Return the [X, Y] coordinate for the center point of the cell that contains the specified text.  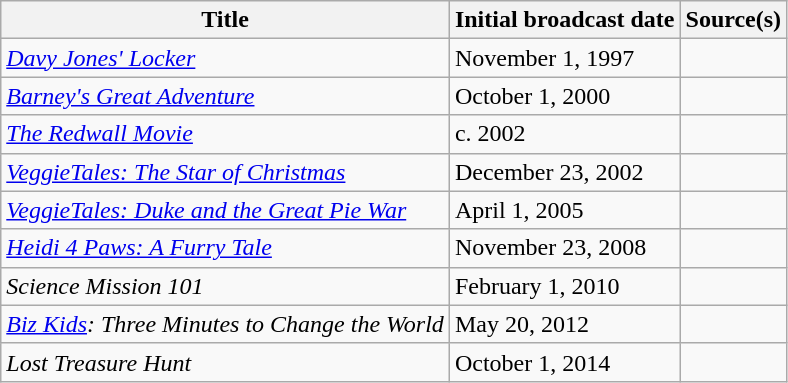
VeggieTales: Duke and the Great Pie War [226, 210]
May 20, 2012 [564, 324]
December 23, 2002 [564, 172]
Barney's Great Adventure [226, 96]
April 1, 2005 [564, 210]
Initial broadcast date [564, 20]
Science Mission 101 [226, 286]
Title [226, 20]
October 1, 2000 [564, 96]
c. 2002 [564, 134]
Biz Kids: Three Minutes to Change the World [226, 324]
The Redwall Movie [226, 134]
Lost Treasure Hunt [226, 362]
Heidi 4 Paws: A Furry Tale [226, 248]
November 1, 1997 [564, 58]
October 1, 2014 [564, 362]
November 23, 2008 [564, 248]
February 1, 2010 [564, 286]
VeggieTales: The Star of Christmas [226, 172]
Source(s) [734, 20]
Davy Jones' Locker [226, 58]
